Return the (x, y) coordinate for the center point of the cell that contains the specified text.  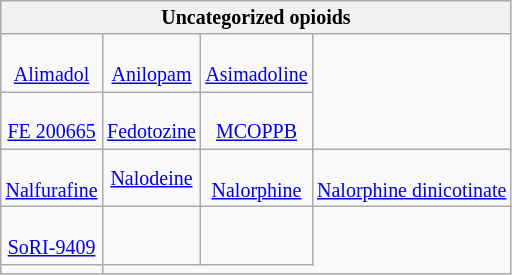
Uncategorized opioids (256, 18)
Asimadoline (257, 64)
Alimadol (52, 64)
FE 200665 (52, 120)
MCOPPB (257, 120)
Nalorphine dinicotinate (412, 178)
Anilopam (151, 64)
Nalorphine (257, 178)
Nalfurafine (52, 178)
Nalodeine (151, 178)
Fedotozine (151, 120)
SoRI-9409 (52, 236)
